Search for the cell housing the specified text and yield its (x, y) center coordinate. 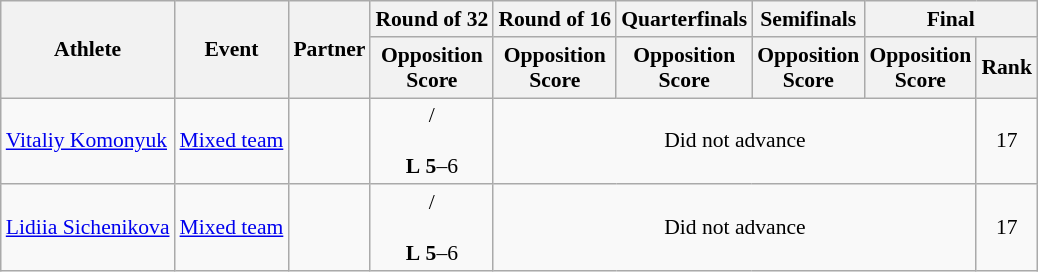
Lidiia Sichenikova (88, 228)
Round of 32 (432, 19)
Semifinals (808, 19)
Quarterfinals (684, 19)
Athlete (88, 50)
Round of 16 (554, 19)
Final (950, 19)
Rank (1006, 68)
Vitaliy Komonyuk (88, 142)
Partner (329, 50)
Event (232, 50)
